From the cell containing the given text, extract its center point as (X, Y) coordinate. 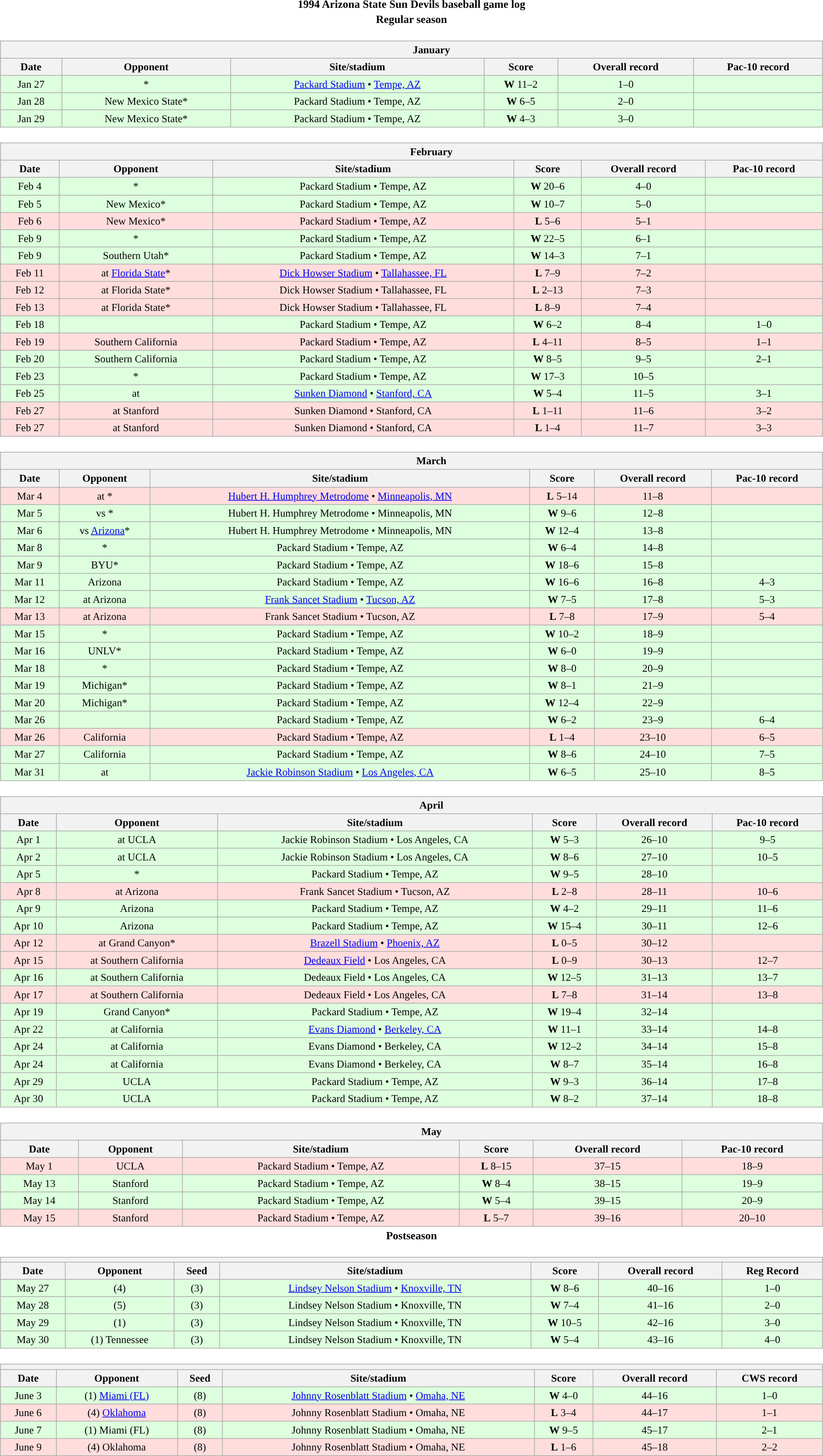
February (411, 152)
13–7 (767, 978)
23–10 (653, 737)
Mar 15 (30, 634)
6–4 (767, 720)
7–5 (767, 754)
May 30 (33, 1340)
Apr 10 (28, 926)
Mar 31 (30, 772)
5–0 (643, 203)
42–16 (660, 1323)
W 8–5 (547, 359)
L 5–14 (562, 495)
BYU* (105, 565)
W 10–5 (565, 1323)
UNLV* (105, 651)
(5) (119, 1305)
W 12–5 (564, 978)
vs Arizona* (105, 530)
12–8 (653, 513)
Apr 30 (28, 1098)
30–12 (655, 943)
at Grand Canyon* (137, 943)
18–8 (767, 1098)
W 8–1 (562, 686)
W 4–0 (564, 1395)
L 3–4 (564, 1412)
Apr 1 (28, 839)
Mar 27 (30, 754)
L 5–6 (547, 221)
3–3 (764, 428)
at * (105, 495)
L 1–11 (547, 411)
28–10 (655, 874)
W 19–4 (564, 1012)
May 27 (33, 1288)
W 10–7 (547, 203)
Mar 9 (30, 565)
Mar 20 (30, 703)
L 8–9 (547, 307)
3–2 (764, 411)
Feb 4 (30, 186)
40–16 (660, 1288)
37–14 (655, 1098)
W 8–2 (564, 1098)
W 7–4 (565, 1305)
Jan 28 (31, 101)
Jan 27 (31, 84)
45–17 (655, 1430)
L 2–8 (564, 891)
Jan 29 (31, 119)
W 8–0 (562, 668)
43–16 (660, 1340)
L 8–15 (496, 1166)
7–3 (643, 290)
W 18–6 (562, 565)
May 28 (33, 1305)
W 15–4 (564, 926)
January (411, 50)
6–5 (767, 737)
W 6–0 (562, 651)
W 10–2 (562, 634)
vs * (105, 513)
W 4–2 (564, 909)
28–11 (655, 891)
W 22–5 (547, 238)
38–15 (607, 1183)
April (411, 805)
24–10 (653, 754)
W 16–6 (562, 582)
Feb 23 (30, 376)
(4) (119, 1288)
45–18 (655, 1447)
Apr 19 (28, 1012)
Mar 18 (30, 668)
May 15 (39, 1218)
2–2 (770, 1447)
Brazell Stadium • Phoenix, AZ (375, 943)
Apr 12 (28, 943)
May 29 (33, 1323)
39–15 (607, 1201)
11–5 (643, 394)
27–10 (655, 857)
W 12–2 (564, 1046)
31–13 (655, 978)
W 4–3 (521, 119)
12–6 (767, 926)
44–16 (655, 1395)
3–1 (764, 394)
23–9 (653, 720)
L 0–9 (564, 960)
11–7 (643, 428)
4–3 (767, 582)
W 20–6 (547, 186)
Mar 4 (30, 495)
35–14 (655, 1064)
7–2 (643, 273)
Feb 12 (30, 290)
Feb 25 (30, 394)
Apr 22 (28, 1029)
11–8 (653, 495)
30–11 (655, 926)
W 9–3 (564, 1081)
Apr 9 (28, 909)
W 8–4 (496, 1183)
Mar 5 (30, 513)
June 7 (28, 1430)
W 5–3 (564, 839)
W 9–6 (562, 513)
39–16 (607, 1218)
5–1 (643, 221)
March (411, 461)
May 1 (39, 1166)
30–13 (655, 960)
CWS record (770, 1378)
Reg Record (772, 1271)
Mar 11 (30, 582)
Apr 29 (28, 1081)
Apr 15 (28, 960)
8–4 (643, 325)
Apr 5 (28, 874)
W 6–4 (562, 547)
Mar 12 (30, 599)
L 7–9 (547, 273)
(1) (119, 1323)
W 11–2 (521, 84)
June 9 (28, 1447)
Southern Utah* (136, 255)
Mar 8 (30, 547)
Mar 19 (30, 686)
June 6 (28, 1412)
W 7–5 (562, 599)
W 14–3 (547, 255)
L 1–6 (564, 1447)
Mar 13 (30, 617)
L 2–13 (547, 290)
10–6 (767, 891)
20–10 (752, 1218)
Feb 19 (30, 342)
Feb 18 (30, 325)
5–3 (767, 599)
31–14 (655, 995)
21–9 (653, 686)
6–1 (643, 238)
Apr 8 (28, 891)
Feb 13 (30, 307)
Feb 6 (30, 221)
Feb 20 (30, 359)
36–14 (655, 1081)
Feb 11 (30, 273)
W 17–3 (547, 376)
22–9 (653, 703)
32–14 (655, 1012)
(1) Tennessee (119, 1340)
Apr 16 (28, 978)
May (411, 1131)
Mar 16 (30, 651)
34–14 (655, 1046)
W 8–7 (564, 1064)
7–4 (643, 307)
May 13 (39, 1183)
5–4 (767, 617)
37–15 (607, 1166)
7–1 (643, 255)
33–14 (655, 1029)
17–9 (653, 617)
May 14 (39, 1201)
44–17 (655, 1412)
Feb 5 (30, 203)
Apr 2 (28, 857)
Grand Canyon* (137, 1012)
29–11 (655, 909)
Mar 6 (30, 530)
41–16 (660, 1305)
L 0–5 (564, 943)
25–10 (653, 772)
12–7 (767, 960)
L 5–7 (496, 1218)
L 4–11 (547, 342)
Apr 17 (28, 995)
June 3 (28, 1395)
W 11–1 (564, 1029)
26–10 (655, 839)
